Detect which cell encompasses the target text, then output its [x, y] center coordinate. 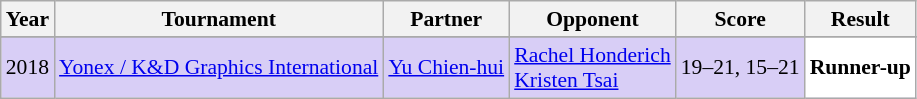
Yu Chien-hui [446, 68]
Partner [446, 19]
Score [740, 19]
Opponent [592, 19]
Year [28, 19]
Yonex / K&D Graphics International [218, 68]
Rachel Honderich Kristen Tsai [592, 68]
Tournament [218, 19]
Runner-up [860, 68]
2018 [28, 68]
19–21, 15–21 [740, 68]
Result [860, 19]
